Extract the [x, y] coordinate from the center of the cell holding the provided text.  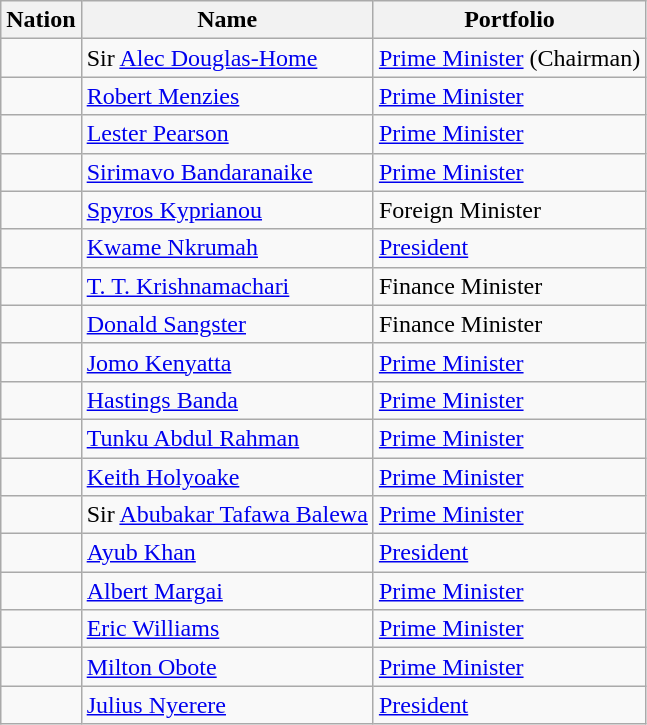
T. T. Krishnamachari [227, 286]
Kwame Nkrumah [227, 248]
Name [227, 20]
Milton Obote [227, 667]
Foreign Minister [509, 210]
Ayub Khan [227, 553]
Nation [41, 20]
Tunku Abdul Rahman [227, 438]
Lester Pearson [227, 134]
Hastings Banda [227, 400]
Spyros Kyprianou [227, 210]
Donald Sangster [227, 324]
Albert Margai [227, 591]
Prime Minister (Chairman) [509, 58]
Julius Nyerere [227, 705]
Sir Abubakar Tafawa Balewa [227, 515]
Sir Alec Douglas-Home [227, 58]
Jomo Kenyatta [227, 362]
Robert Menzies [227, 96]
Eric Williams [227, 629]
Sirimavo Bandaranaike [227, 172]
Portfolio [509, 20]
Keith Holyoake [227, 477]
